Extract the [X, Y] coordinate from the center of the cell holding the provided text.  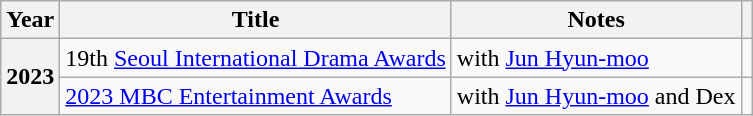
Notes [596, 20]
19th Seoul International Drama Awards [256, 58]
with Jun Hyun-moo and Dex [596, 96]
Title [256, 20]
Year [30, 20]
2023 MBC Entertainment Awards [256, 96]
2023 [30, 77]
with Jun Hyun-moo [596, 58]
